Find where the given text appears and provide that cell's center as [X, Y] coordinate. 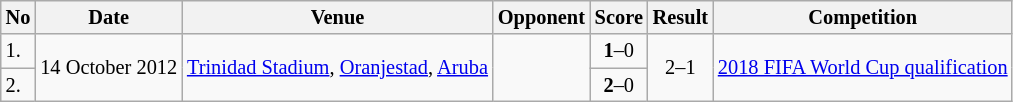
14 October 2012 [108, 68]
2018 FIFA World Cup qualification [863, 68]
No [18, 17]
Competition [863, 17]
Result [680, 17]
Opponent [542, 17]
1. [18, 51]
2–1 [680, 68]
1–0 [619, 51]
Date [108, 17]
2–0 [619, 85]
Trinidad Stadium, Oranjestad, Aruba [338, 68]
Venue [338, 17]
2. [18, 85]
Score [619, 17]
